Return (x, y) of the center of cell containing provided text 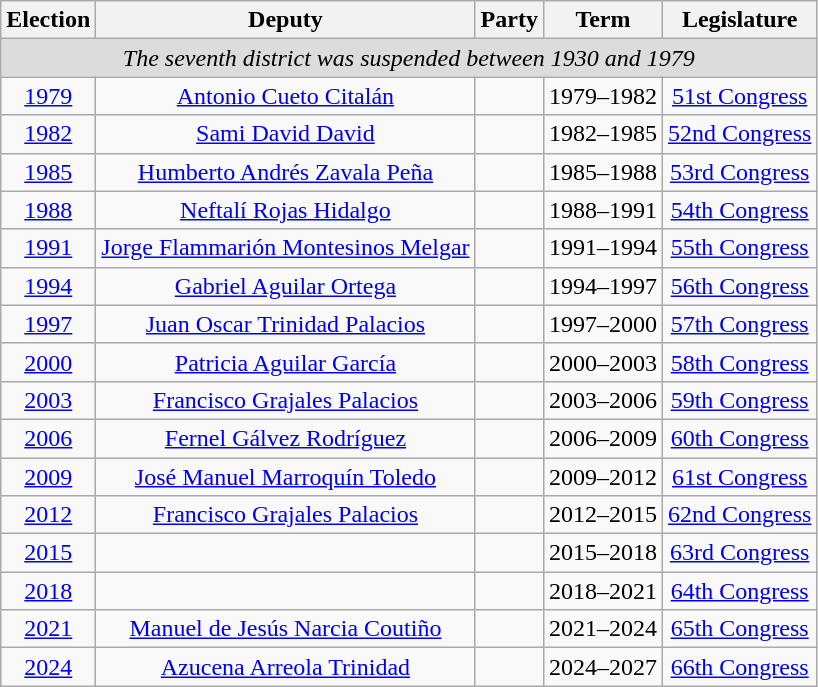
65th Congress (739, 629)
Jorge Flammarión Montesinos Melgar (286, 248)
Humberto Andrés Zavala Peña (286, 172)
Antonio Cueto Citalán (286, 96)
64th Congress (739, 591)
2018–2021 (602, 591)
62nd Congress (739, 515)
Fernel Gálvez Rodríguez (286, 438)
2015–2018 (602, 553)
1994 (48, 286)
1979–1982 (602, 96)
1982–1985 (602, 134)
1988 (48, 210)
60th Congress (739, 438)
Deputy (286, 20)
2000–2003 (602, 362)
51st Congress (739, 96)
2015 (48, 553)
56th Congress (739, 286)
José Manuel Marroquín Toledo (286, 477)
Legislature (739, 20)
2024–2027 (602, 667)
Juan Oscar Trinidad Palacios (286, 324)
2003–2006 (602, 400)
2006–2009 (602, 438)
Sami David David (286, 134)
1985–1988 (602, 172)
2021 (48, 629)
2012–2015 (602, 515)
1997 (48, 324)
1997–2000 (602, 324)
2021–2024 (602, 629)
2024 (48, 667)
Election (48, 20)
2000 (48, 362)
2009–2012 (602, 477)
1994–1997 (602, 286)
1979 (48, 96)
58th Congress (739, 362)
1991–1994 (602, 248)
2018 (48, 591)
57th Congress (739, 324)
1982 (48, 134)
Patricia Aguilar García (286, 362)
59th Congress (739, 400)
Azucena Arreola Trinidad (286, 667)
54th Congress (739, 210)
55th Congress (739, 248)
Term (602, 20)
2006 (48, 438)
2003 (48, 400)
2009 (48, 477)
Neftalí Rojas Hidalgo (286, 210)
2012 (48, 515)
Party (509, 20)
Gabriel Aguilar Ortega (286, 286)
Manuel de Jesús Narcia Coutiño (286, 629)
52nd Congress (739, 134)
1988–1991 (602, 210)
61st Congress (739, 477)
1991 (48, 248)
63rd Congress (739, 553)
66th Congress (739, 667)
53rd Congress (739, 172)
1985 (48, 172)
The seventh district was suspended between 1930 and 1979 (409, 58)
